Pinpoint the cell where the given text exists, returning its [X, Y] midpoint coordinate. 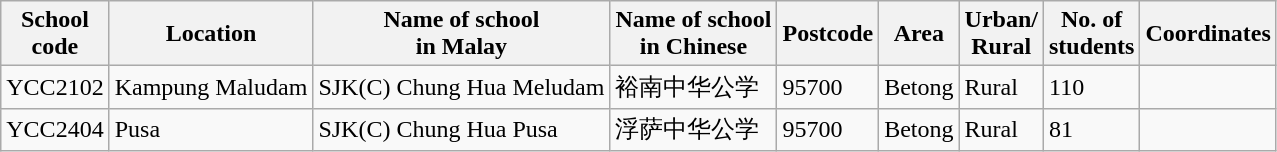
SJK(C) Chung Hua Pusa [462, 130]
YCC2102 [55, 88]
Location [211, 34]
Name of schoolin Chinese [694, 34]
110 [1091, 88]
Pusa [211, 130]
浮萨中华公学 [694, 130]
Coordinates [1208, 34]
81 [1091, 130]
Kampung Maludam [211, 88]
No. ofstudents [1091, 34]
Area [919, 34]
裕南中华公学 [694, 88]
YCC2404 [55, 130]
Schoolcode [55, 34]
Postcode [828, 34]
SJK(C) Chung Hua Meludam [462, 88]
Name of schoolin Malay [462, 34]
Urban/Rural [1001, 34]
